Identify which cell holds the provided text, then report its [X, Y] central coordinate. 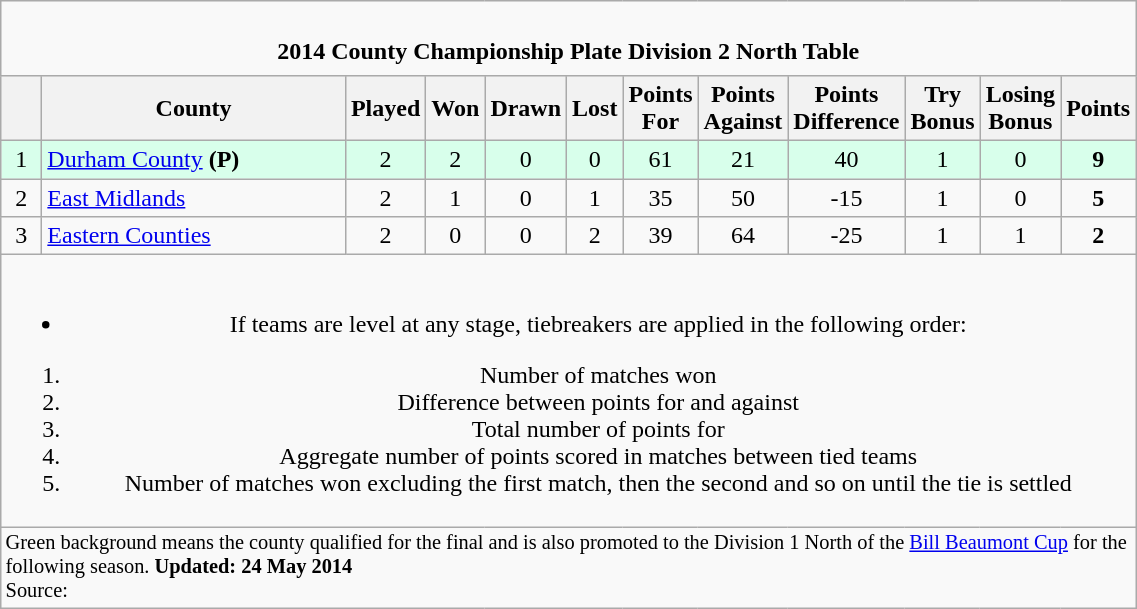
Losing Bonus [1020, 108]
Won [456, 108]
35 [660, 197]
Points For [660, 108]
-15 [846, 197]
Eastern Counties [194, 236]
40 [846, 159]
50 [743, 197]
Try Bonus [942, 108]
Points [1098, 108]
64 [743, 236]
3 [22, 236]
East Midlands [194, 197]
Points Against [743, 108]
Points Difference [846, 108]
-25 [846, 236]
61 [660, 159]
39 [660, 236]
Played [385, 108]
5 [1098, 197]
9 [1098, 159]
Durham County (P) [194, 159]
Lost [595, 108]
County [194, 108]
Drawn [526, 108]
21 [743, 159]
